Capture the cell that displays the provided text and extract its [x, y] central coordinate. 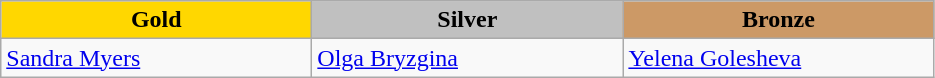
Silver [468, 20]
Sandra Myers [156, 58]
Gold [156, 20]
Yelena Golesheva [778, 58]
Olga Bryzgina [468, 58]
Bronze [778, 20]
